Capture the cell that displays the provided text and extract its [X, Y] central coordinate. 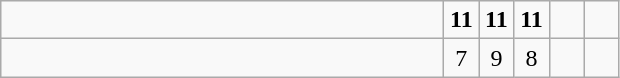
7 [462, 58]
9 [496, 58]
8 [532, 58]
